Find where the given text appears and provide that cell's center as [X, Y] coordinate. 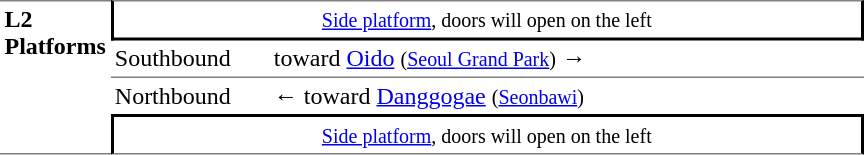
← toward Danggogae (Seonbawi) [566, 95]
L2Platforms [55, 77]
Southbound [190, 58]
Northbound [190, 95]
toward Oido (Seoul Grand Park) → [566, 58]
